From the cell containing the given text, extract its center point as [x, y] coordinate. 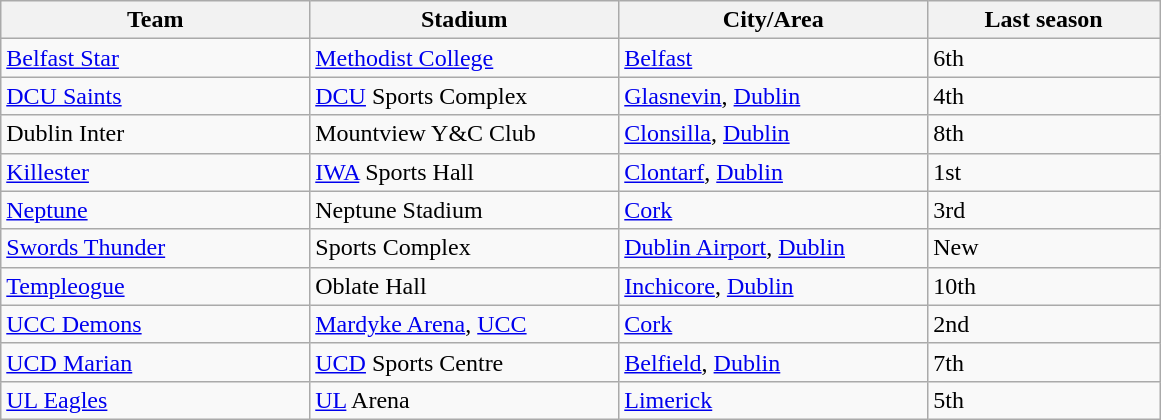
Clontarf, Dublin [774, 172]
Neptune Stadium [464, 210]
Templeogue [156, 286]
10th [1044, 286]
Dublin Airport, Dublin [774, 248]
Killester [156, 172]
Belfast Star [156, 58]
Belfield, Dublin [774, 362]
New [1044, 248]
Mardyke Arena, UCC [464, 324]
Mountview Y&C Club [464, 134]
Swords Thunder [156, 248]
Team [156, 20]
3rd [1044, 210]
6th [1044, 58]
4th [1044, 96]
2nd [1044, 324]
Clonsilla, Dublin [774, 134]
Neptune [156, 210]
Limerick [774, 400]
UL Eagles [156, 400]
UCD Sports Centre [464, 362]
IWA Sports Hall [464, 172]
Stadium [464, 20]
Inchicore, Dublin [774, 286]
City/Area [774, 20]
Sports Complex [464, 248]
UL Arena [464, 400]
Oblate Hall [464, 286]
DCU Saints [156, 96]
Glasnevin, Dublin [774, 96]
Dublin Inter [156, 134]
Belfast [774, 58]
UCC Demons [156, 324]
Last season [1044, 20]
Methodist College [464, 58]
UCD Marian [156, 362]
5th [1044, 400]
DCU Sports Complex [464, 96]
1st [1044, 172]
7th [1044, 362]
8th [1044, 134]
